Detect which cell encompasses the target text, then output its [X, Y] center coordinate. 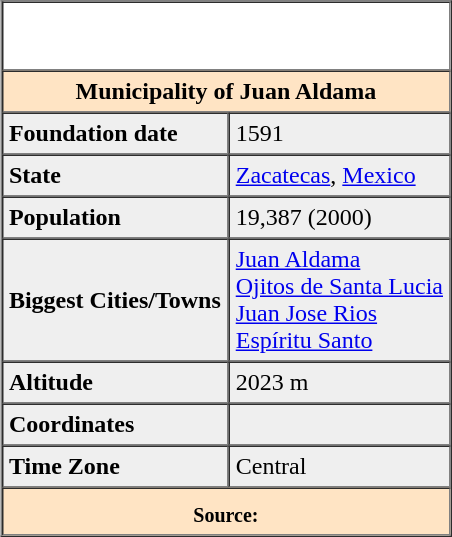
Population [114, 217]
State [114, 175]
1591 [339, 133]
Time Zone [114, 467]
Zacatecas, Mexico [339, 175]
19,387 (2000) [339, 217]
Foundation date [114, 133]
2023 m [339, 383]
Municipality of Juan Aldama [226, 91]
Coordinates [114, 425]
Central [339, 467]
Source: [226, 512]
Altitude [114, 383]
Juan AldamaOjitos de Santa LuciaJuan Jose RiosEspíritu Santo [339, 300]
Biggest Cities/Towns [114, 300]
